Find where the given text appears and provide that cell's center as [X, Y] coordinate. 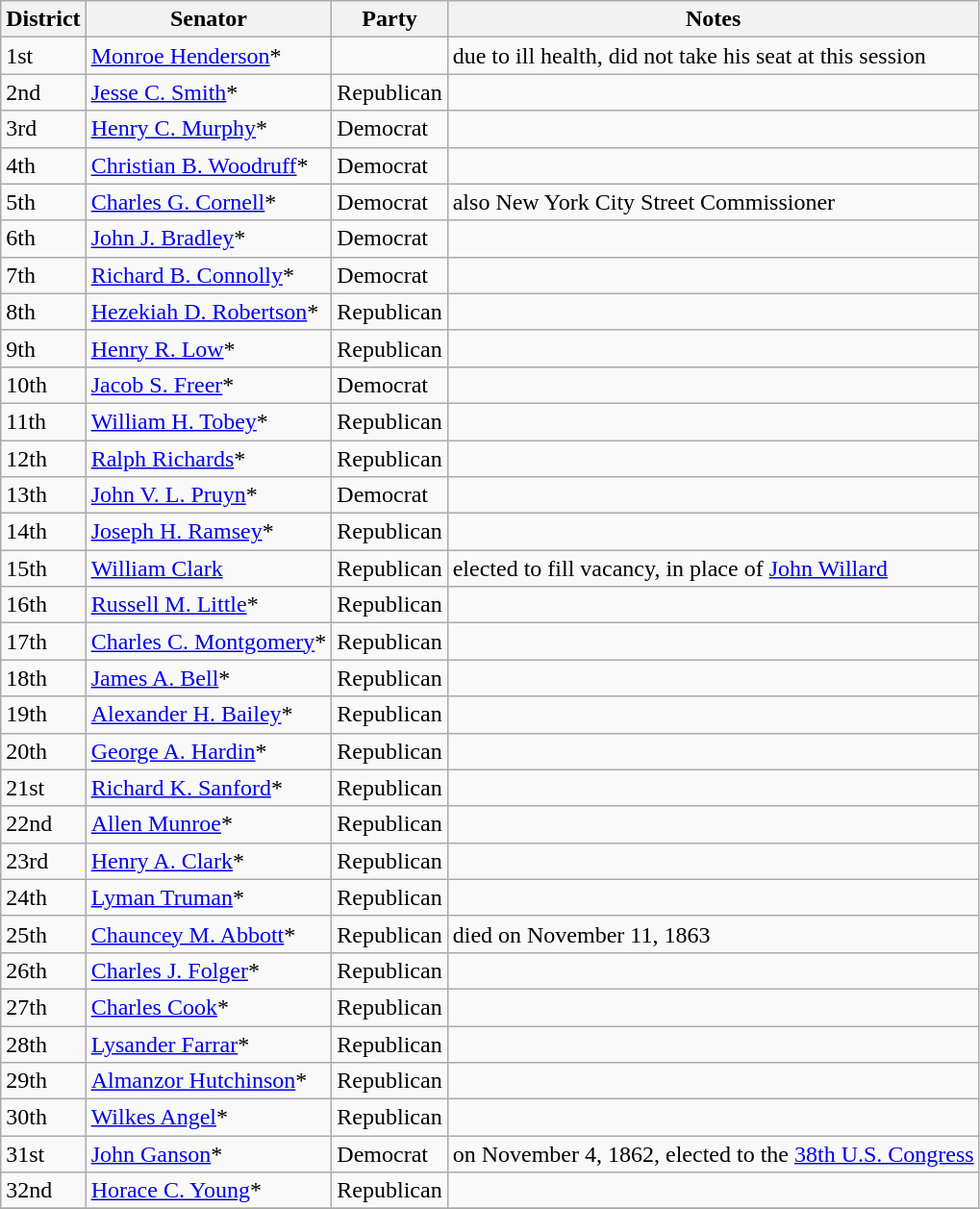
Chauncey M. Abbott* [209, 934]
16th [43, 605]
John Ganson* [209, 1154]
5th [43, 202]
Charles Cook* [209, 1007]
Party [389, 19]
Alexander H. Bailey* [209, 715]
also New York City Street Commissioner [714, 202]
Henry C. Murphy* [209, 129]
17th [43, 642]
21st [43, 788]
Joseph H. Ramsey* [209, 532]
Charles J. Folger* [209, 970]
13th [43, 495]
John V. L. Pruyn* [209, 495]
Christian B. Woodruff* [209, 165]
Horace C. Young* [209, 1191]
8th [43, 312]
John J. Bradley* [209, 239]
Henry A. Clark* [209, 861]
William Clark [209, 568]
Henry R. Low* [209, 348]
Russell M. Little* [209, 605]
18th [43, 678]
Notes [714, 19]
Monroe Henderson* [209, 56]
12th [43, 459]
Charles G. Cornell* [209, 202]
30th [43, 1118]
on November 4, 1862, elected to the 38th U.S. Congress [714, 1154]
3rd [43, 129]
32nd [43, 1191]
Almanzor Hutchinson* [209, 1081]
4th [43, 165]
7th [43, 275]
6th [43, 239]
31st [43, 1154]
District [43, 19]
Ralph Richards* [209, 459]
15th [43, 568]
Senator [209, 19]
29th [43, 1081]
28th [43, 1044]
Richard B. Connolly* [209, 275]
22nd [43, 824]
2nd [43, 92]
9th [43, 348]
26th [43, 970]
William H. Tobey* [209, 421]
20th [43, 751]
elected to fill vacancy, in place of John Willard [714, 568]
Lysander Farrar* [209, 1044]
George A. Hardin* [209, 751]
25th [43, 934]
10th [43, 385]
due to ill health, did not take his seat at this session [714, 56]
Hezekiah D. Robertson* [209, 312]
Wilkes Angel* [209, 1118]
died on November 11, 1863 [714, 934]
Allen Munroe* [209, 824]
19th [43, 715]
14th [43, 532]
23rd [43, 861]
11th [43, 421]
Richard K. Sanford* [209, 788]
1st [43, 56]
James A. Bell* [209, 678]
Jacob S. Freer* [209, 385]
24th [43, 897]
Lyman Truman* [209, 897]
Charles C. Montgomery* [209, 642]
Jesse C. Smith* [209, 92]
27th [43, 1007]
